Locate the cell with the specified text and output its (X, Y) center coordinate. 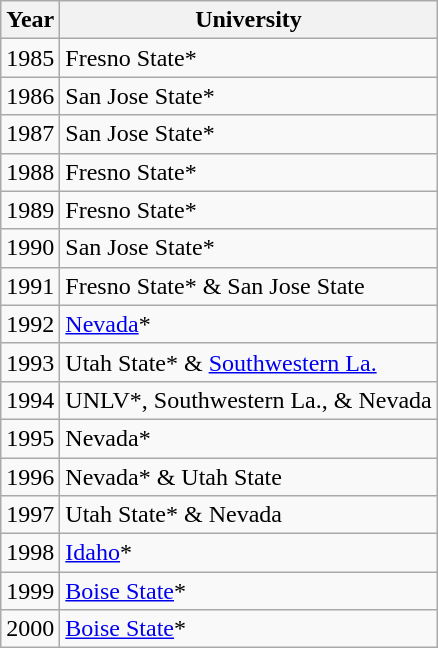
1999 (30, 591)
1995 (30, 438)
1998 (30, 553)
1993 (30, 362)
1989 (30, 210)
Idaho* (248, 553)
1994 (30, 400)
Nevada* & Utah State (248, 477)
2000 (30, 629)
University (248, 20)
1996 (30, 477)
1990 (30, 248)
1986 (30, 96)
1985 (30, 58)
1997 (30, 515)
Utah State* & Southwestern La. (248, 362)
1992 (30, 324)
1988 (30, 172)
Utah State* & Nevada (248, 515)
1987 (30, 134)
UNLV*, Southwestern La., & Nevada (248, 400)
1991 (30, 286)
Fresno State* & San Jose State (248, 286)
Year (30, 20)
